Capture the cell that displays the provided text and extract its [X, Y] central coordinate. 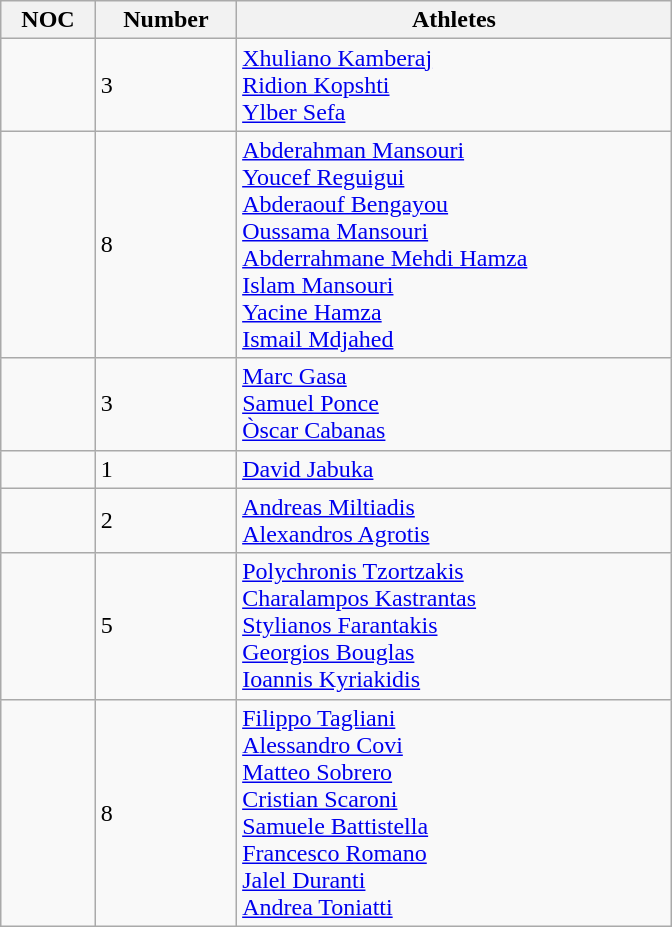
Number [166, 20]
Filippo TaglianiAlessandro CoviMatteo SobreroCristian ScaroniSamuele BattistellaFrancesco RomanoJalel DurantiAndrea Toniatti [454, 812]
NOC [48, 20]
Abderahman MansouriYoucef ReguiguiAbderaouf BengayouOussama MansouriAbderrahmane Mehdi HamzaIslam MansouriYacine HamzaIsmail Mdjahed [454, 244]
2 [166, 520]
Polychronis TzortzakisCharalampos KastrantasStylianos FarantakisGeorgios BouglasIoannis Kyriakidis [454, 626]
Andreas MiltiadisAlexandros Agrotis [454, 520]
Xhuliano KamberajRidion KopshtiYlber Sefa [454, 85]
Athletes [454, 20]
5 [166, 626]
David Jabuka [454, 469]
Marc GasaSamuel PonceÒscar Cabanas [454, 404]
1 [166, 469]
